Find where the given text appears and provide that cell's center as [X, Y] coordinate. 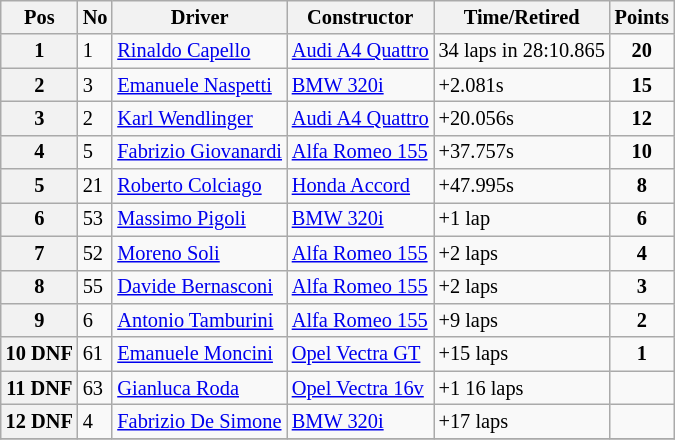
Time/Retired [522, 17]
Honda Accord [360, 186]
Davide Bernasconi [199, 287]
Emanuele Moncini [199, 354]
Opel Vectra 16v [360, 388]
61 [96, 354]
Fabrizio De Simone [199, 421]
53 [96, 219]
12 DNF [40, 421]
Roberto Colciago [199, 186]
+1 16 laps [522, 388]
55 [96, 287]
20 [642, 51]
Massimo Pigoli [199, 219]
Opel Vectra GT [360, 354]
52 [96, 253]
10 DNF [40, 354]
34 laps in 28:10.865 [522, 51]
+17 laps [522, 421]
Fabrizio Giovanardi [199, 152]
+20.056s [522, 118]
Moreno Soli [199, 253]
+47.995s [522, 186]
Antonio Tamburini [199, 320]
Rinaldo Capello [199, 51]
21 [96, 186]
No [96, 17]
9 [40, 320]
15 [642, 85]
Constructor [360, 17]
Karl Wendlinger [199, 118]
+9 laps [522, 320]
+2.081s [522, 85]
Gianluca Roda [199, 388]
Driver [199, 17]
63 [96, 388]
+1 lap [522, 219]
7 [40, 253]
+15 laps [522, 354]
10 [642, 152]
Points [642, 17]
11 DNF [40, 388]
Pos [40, 17]
+37.757s [522, 152]
Emanuele Naspetti [199, 85]
12 [642, 118]
